Detect which cell encompasses the target text, then output its (X, Y) center coordinate. 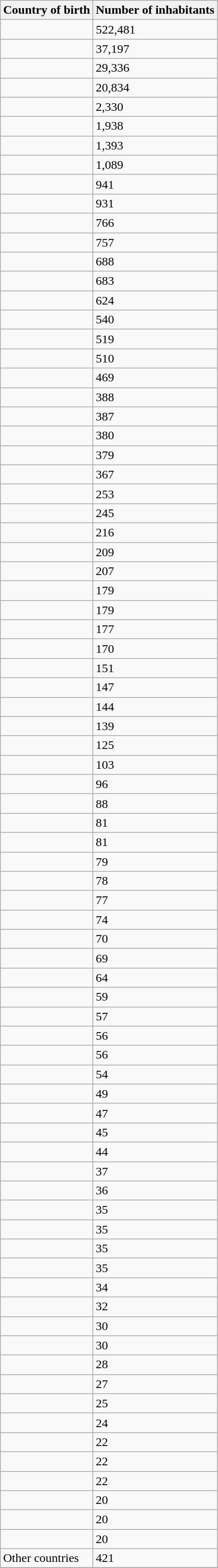
379 (155, 455)
74 (155, 920)
2,330 (155, 107)
209 (155, 552)
34 (155, 1287)
1,938 (155, 126)
25 (155, 1403)
683 (155, 281)
78 (155, 881)
Other countries (47, 1558)
139 (155, 726)
Country of birth (47, 10)
147 (155, 687)
766 (155, 223)
253 (155, 494)
Number of inhabitants (155, 10)
88 (155, 803)
216 (155, 532)
64 (155, 978)
77 (155, 900)
522,481 (155, 29)
688 (155, 262)
45 (155, 1132)
380 (155, 436)
37 (155, 1171)
47 (155, 1113)
421 (155, 1558)
931 (155, 203)
177 (155, 629)
1,393 (155, 145)
151 (155, 668)
36 (155, 1191)
207 (155, 571)
103 (155, 765)
519 (155, 339)
941 (155, 184)
70 (155, 939)
387 (155, 416)
59 (155, 997)
757 (155, 243)
1,089 (155, 165)
510 (155, 358)
28 (155, 1365)
367 (155, 474)
32 (155, 1307)
469 (155, 378)
540 (155, 320)
57 (155, 1016)
54 (155, 1074)
170 (155, 649)
69 (155, 958)
144 (155, 707)
245 (155, 513)
388 (155, 397)
20,834 (155, 87)
125 (155, 745)
44 (155, 1152)
96 (155, 784)
24 (155, 1423)
79 (155, 862)
37,197 (155, 49)
27 (155, 1384)
49 (155, 1094)
29,336 (155, 68)
624 (155, 300)
